Return [x, y] of the center of cell containing provided text 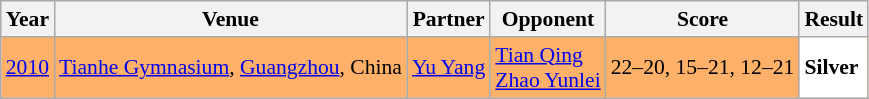
Tian Qing Zhao Yunlei [548, 68]
Result [834, 19]
Partner [448, 19]
Tianhe Gymnasium, Guangzhou, China [230, 68]
22–20, 15–21, 12–21 [703, 68]
Venue [230, 19]
Score [703, 19]
2010 [28, 68]
Silver [834, 68]
Yu Yang [448, 68]
Year [28, 19]
Opponent [548, 19]
